Pinpoint the cell where the given text exists, returning its (x, y) midpoint coordinate. 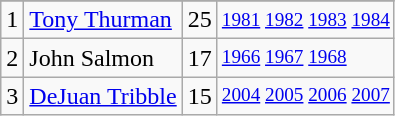
2 (12, 58)
1 (12, 20)
DeJuan Tribble (103, 96)
2004 2005 2006 2007 (306, 96)
3 (12, 96)
Tony Thurman (103, 20)
1981 1982 1983 1984 (306, 20)
John Salmon (103, 58)
17 (200, 58)
15 (200, 96)
1966 1967 1968 (306, 58)
25 (200, 20)
